Locate the cell with the specified text and output its (x, y) center coordinate. 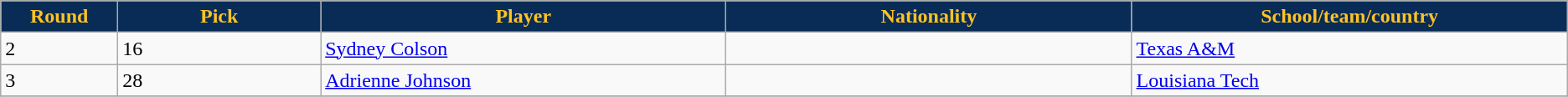
Adrienne Johnson (524, 80)
Player (524, 17)
Round (59, 17)
16 (219, 48)
3 (59, 80)
2 (59, 48)
School/team/country (1349, 17)
Sydney Colson (524, 48)
Nationality (929, 17)
28 (219, 80)
Louisiana Tech (1349, 80)
Texas A&M (1349, 48)
Pick (219, 17)
